Determine the (X, Y) coordinate at the center of the cell enclosing the given text.  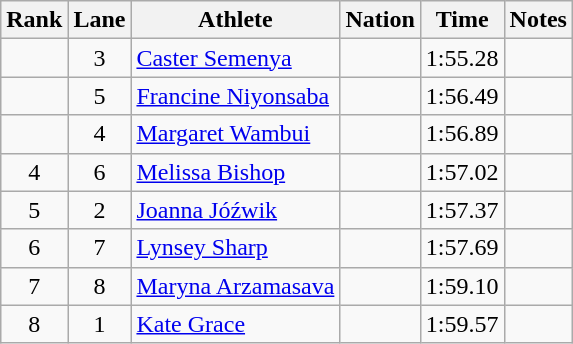
Notes (538, 20)
2 (100, 210)
Maryna Arzamasava (236, 286)
Joanna Jóźwik (236, 210)
1:55.28 (462, 58)
1:57.69 (462, 248)
Time (462, 20)
3 (100, 58)
1:57.02 (462, 172)
1:59.57 (462, 324)
1:56.89 (462, 134)
Lane (100, 20)
1 (100, 324)
Margaret Wambui (236, 134)
Nation (380, 20)
Kate Grace (236, 324)
1:59.10 (462, 286)
Melissa Bishop (236, 172)
Francine Niyonsaba (236, 96)
Rank (34, 20)
Caster Semenya (236, 58)
1:56.49 (462, 96)
Athlete (236, 20)
1:57.37 (462, 210)
Lynsey Sharp (236, 248)
